Capture the cell that displays the provided text and extract its [x, y] central coordinate. 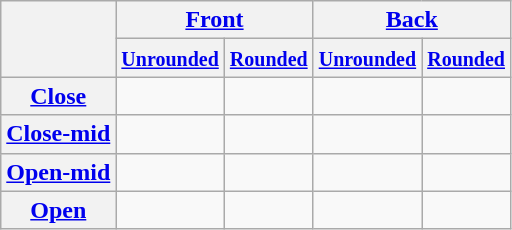
Close [58, 96]
Back [412, 20]
Front [214, 20]
Close-mid [58, 134]
Open-mid [58, 172]
Open [58, 210]
